Find where the given text appears and provide that cell's center as [x, y] coordinate. 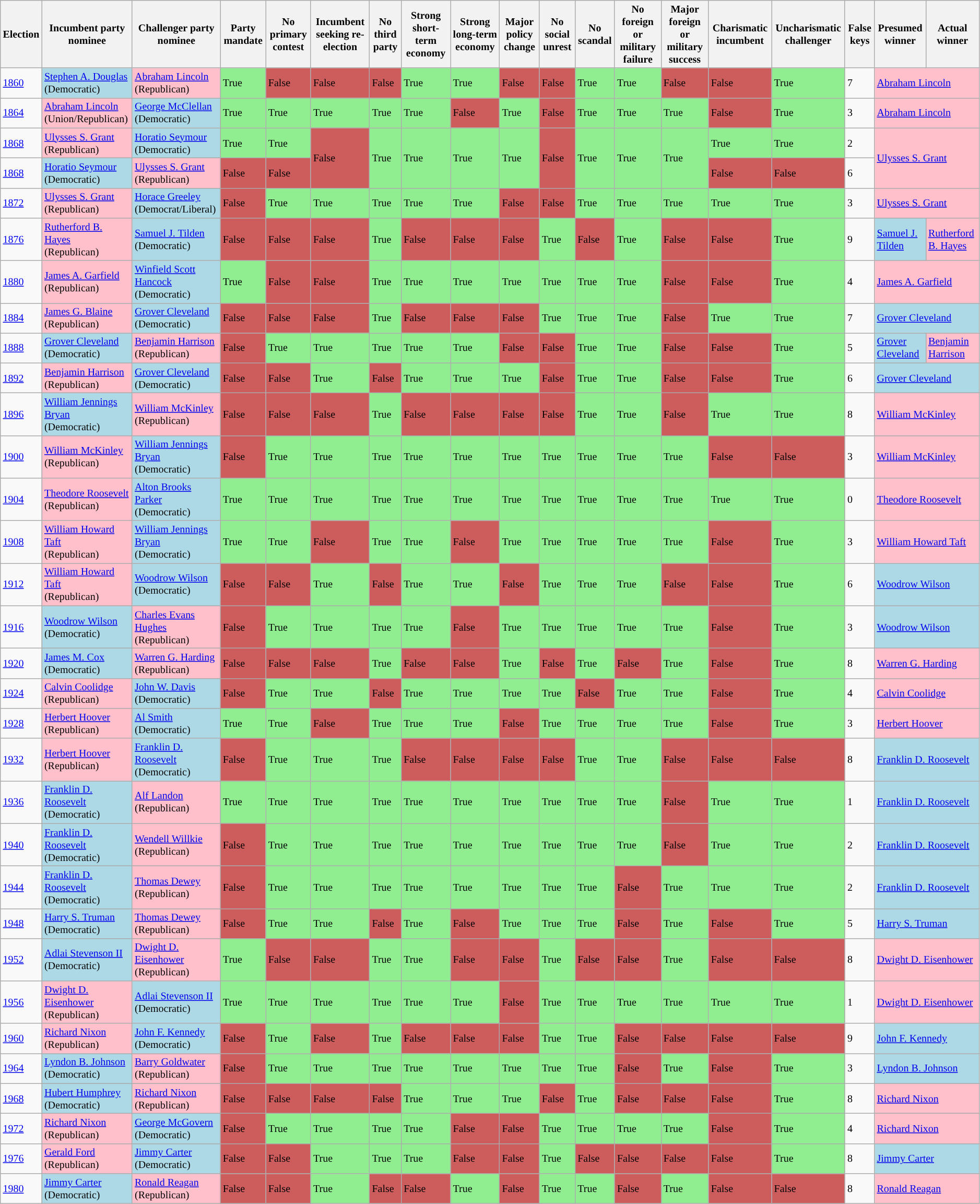
No social unrest [557, 34]
1940 [21, 845]
1892 [21, 378]
1956 [21, 1002]
James A. Garfield [927, 282]
George McGovern(Democratic) [176, 1129]
Harry S. Truman [927, 923]
Lyndon B. Johnson(Democratic) [87, 1068]
1876 [21, 239]
1968 [21, 1099]
1864 [21, 113]
1916 [21, 628]
1908 [21, 542]
1936 [21, 802]
Winfield Scott Hancock(Democratic) [176, 282]
No scandal [595, 34]
No third party [385, 34]
Stephen A. Douglas(Democratic) [87, 84]
John F. Kennedy(Democratic) [176, 1039]
Abraham Lincoln(Union/Republican) [87, 113]
Jimmy Carter [927, 1159]
Rutherford B. Hayes [952, 239]
Al Smith(Democratic) [176, 724]
Theodore Roosevelt [927, 499]
Uncharismatic challenger [808, 34]
John W. Davis(Democratic) [176, 693]
Charles Evans Hughes(Republican) [176, 628]
James G. Blaine(Republican) [87, 318]
Incumbent party nominee [87, 34]
1920 [21, 663]
Samuel J. Tilden(Democratic) [176, 239]
Calvin Coolidge(Republican) [87, 693]
Gerald Ford(Republican) [87, 1159]
Alf Landon(Republican) [176, 802]
Benjamin Harrison [952, 348]
Theodore Roosevelt(Republican) [87, 499]
Wendell Willkie(Republican) [176, 845]
Samuel J. Tilden [900, 239]
1860 [21, 84]
1976 [21, 1159]
False keys [859, 34]
Major foreign or military success [685, 34]
0 [859, 499]
1872 [21, 203]
Incumbent seeking re-election [340, 34]
1960 [21, 1039]
1972 [21, 1129]
James A. Garfield(Republican) [87, 282]
Ronald Reagan(Republican) [176, 1188]
No primary contest [288, 34]
1888 [21, 348]
1980 [21, 1188]
Herbert Hoover [927, 724]
1884 [21, 318]
1952 [21, 960]
1964 [21, 1068]
1912 [21, 585]
Calvin Coolidge [927, 693]
Rutherford B. Hayes(Republican) [87, 239]
Presumed winner [900, 34]
Charismatic incumbent [740, 34]
Strong long-term economy [475, 34]
John F. Kennedy [927, 1039]
Abraham Lincoln(Republican) [176, 84]
George McClellan(Democratic) [176, 113]
1948 [21, 923]
Warren G. Harding [927, 663]
Ronald Reagan [927, 1188]
Actual winner [952, 34]
Challenger party nominee [176, 34]
No foreign or military failure [638, 34]
1896 [21, 415]
Election [21, 34]
Party mandate [243, 34]
Barry Goldwater(Republican) [176, 1068]
Major policy change [519, 34]
1932 [21, 759]
1924 [21, 693]
1944 [21, 888]
1904 [21, 499]
Harry S. Truman(Democratic) [87, 923]
Horace Greeley(Democrat/Liberal) [176, 203]
James M. Cox(Democratic) [87, 663]
Strong short-term economy [426, 34]
William Howard Taft [927, 542]
1900 [21, 457]
Alton Brooks Parker(Democratic) [176, 499]
Warren G. Harding(Republican) [176, 663]
Lyndon B. Johnson [927, 1068]
1928 [21, 724]
1880 [21, 282]
Hubert Humphrey(Democratic) [87, 1099]
